Locate the cell with the specified text and output its [x, y] center coordinate. 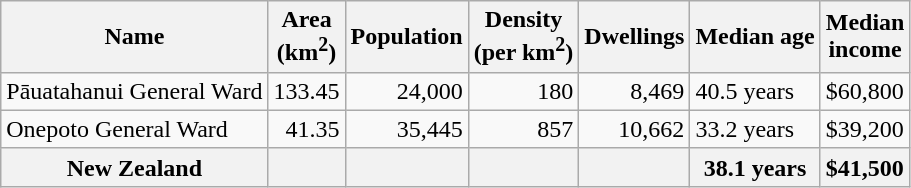
10,662 [634, 129]
180 [524, 91]
$60,800 [865, 91]
8,469 [634, 91]
$41,500 [865, 167]
24,000 [406, 91]
Density(per km2) [524, 37]
Dwellings [634, 37]
38.1 years [755, 167]
New Zealand [134, 167]
33.2 years [755, 129]
$39,200 [865, 129]
857 [524, 129]
Median age [755, 37]
Medianincome [865, 37]
40.5 years [755, 91]
133.45 [306, 91]
Population [406, 37]
Area(km2) [306, 37]
Onepoto General Ward [134, 129]
35,445 [406, 129]
Pāuatahanui General Ward [134, 91]
41.35 [306, 129]
Name [134, 37]
